Return the (x, y) coordinate for the center point of the cell that contains the specified text.  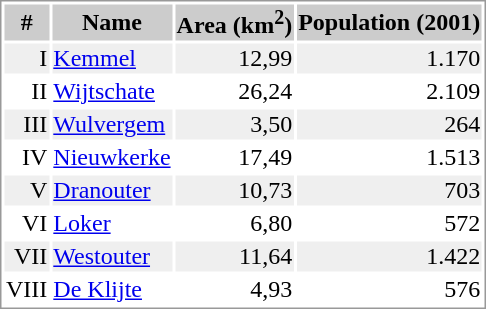
Name (112, 22)
Dranouter (112, 191)
VII (26, 257)
Population (2001) (390, 22)
IV (26, 158)
VI (26, 224)
Loker (112, 224)
Nieuwkerke (112, 158)
Area (km2) (234, 22)
VIII (26, 290)
# (26, 22)
Kemmel (112, 59)
264 (390, 125)
17,49 (234, 158)
Wulvergem (112, 125)
11,64 (234, 257)
V (26, 191)
I (26, 59)
572 (390, 224)
576 (390, 290)
1.513 (390, 158)
3,50 (234, 125)
1.422 (390, 257)
703 (390, 191)
4,93 (234, 290)
Wijtschate (112, 92)
II (26, 92)
De Klijte (112, 290)
1.170 (390, 59)
26,24 (234, 92)
6,80 (234, 224)
III (26, 125)
2.109 (390, 92)
12,99 (234, 59)
Westouter (112, 257)
10,73 (234, 191)
